Output the [X, Y] coordinate of the center of the cell containing the given text.  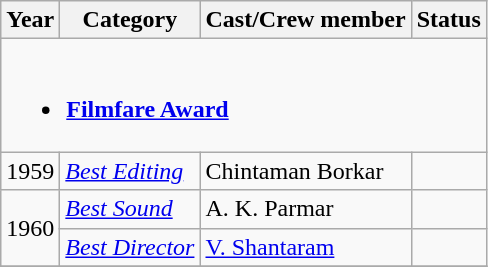
Best Editing [130, 171]
V. Shantaram [306, 247]
Category [130, 20]
1960 [30, 228]
A. K. Parmar [306, 209]
Year [30, 20]
Chintaman Borkar [306, 171]
Best Sound [130, 209]
Best Director [130, 247]
Filmfare Award [244, 96]
Cast/Crew member [306, 20]
Status [448, 20]
1959 [30, 171]
